Determine the (X, Y) coordinate at the center of the cell enclosing the given text.  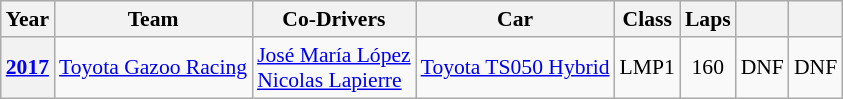
160 (708, 68)
Co-Drivers (334, 19)
Car (516, 19)
Toyota TS050 Hybrid (516, 68)
LMP1 (648, 68)
Class (648, 19)
Laps (708, 19)
Year (28, 19)
José María López Nicolas Lapierre (334, 68)
2017 (28, 68)
Team (153, 19)
Toyota Gazoo Racing (153, 68)
